From the cell containing the given text, extract its center point as [x, y] coordinate. 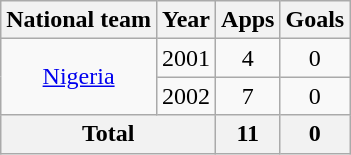
4 [248, 58]
2002 [186, 96]
2001 [186, 58]
11 [248, 134]
National team [79, 20]
7 [248, 96]
Nigeria [79, 77]
Year [186, 20]
Apps [248, 20]
Total [108, 134]
Goals [315, 20]
